Return the (X, Y) coordinate for the center point of the cell that contains the specified text.  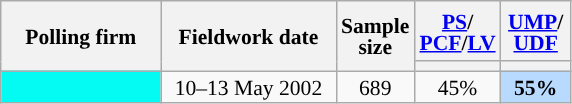
PS/PCF/LV (457, 31)
Fieldwork date (248, 36)
689 (375, 86)
10–13 May 2002 (248, 86)
45% (457, 86)
UMP/UDF (536, 31)
Polling firm (81, 36)
Samplesize (375, 36)
55% (536, 86)
